From the cell containing the given text, extract its center point as [x, y] coordinate. 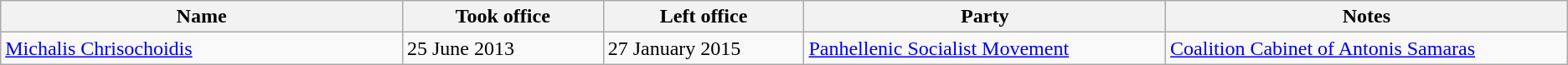
25 June 2013 [503, 48]
Coalition Cabinet of Antonis Samaras [1367, 48]
Party [985, 17]
Michalis Chrisochoidis [202, 48]
Took office [503, 17]
Notes [1367, 17]
Name [202, 17]
Left office [704, 17]
Panhellenic Socialist Movement [985, 48]
27 January 2015 [704, 48]
